Provide the (x, y) coordinate of the cell's center where the given text is located.  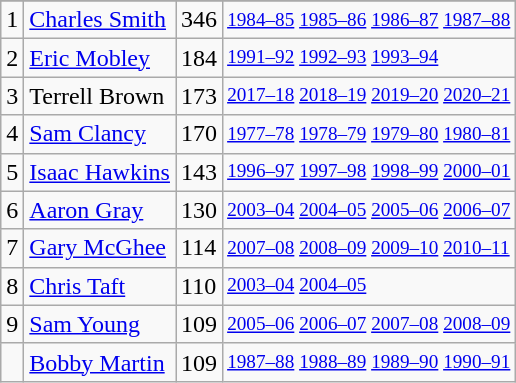
1987–88 1988–89 1989–90 1990–91 (369, 362)
1991–92 1992–93 1993–94 (369, 58)
4 (12, 134)
7 (12, 248)
1977–78 1978–79 1979–80 1980–81 (369, 134)
1984–85 1985–86 1986–87 1987–88 (369, 20)
184 (200, 58)
Terrell Brown (100, 96)
2007–08 2008–09 2009–10 2010–11 (369, 248)
2005–06 2006–07 2007–08 2008–09 (369, 324)
8 (12, 286)
Charles Smith (100, 20)
2003–04 2004–05 (369, 286)
130 (200, 210)
1 (12, 20)
110 (200, 286)
9 (12, 324)
Sam Clancy (100, 134)
Eric Mobley (100, 58)
Chris Taft (100, 286)
2017–18 2018–19 2019–20 2020–21 (369, 96)
170 (200, 134)
Sam Young (100, 324)
2003–04 2004–05 2005–06 2006–07 (369, 210)
1996–97 1997–98 1998–99 2000–01 (369, 172)
3 (12, 96)
Bobby Martin (100, 362)
346 (200, 20)
Gary McGhee (100, 248)
173 (200, 96)
Isaac Hawkins (100, 172)
114 (200, 248)
2 (12, 58)
6 (12, 210)
Aaron Gray (100, 210)
143 (200, 172)
5 (12, 172)
